Scan for the cell matching the given text and deliver its [x, y] coordinate at center. 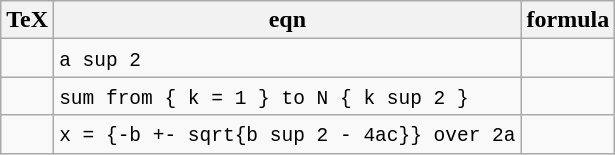
eqn [288, 20]
sum from { k = 1 } to N { k sup 2 } [288, 96]
a sup 2 [288, 58]
x = {-b +- sqrt{b sup 2 - 4ac}} over 2a [288, 134]
formula [568, 20]
TeX [28, 20]
